Pinpoint the cell where the given text exists, returning its (X, Y) midpoint coordinate. 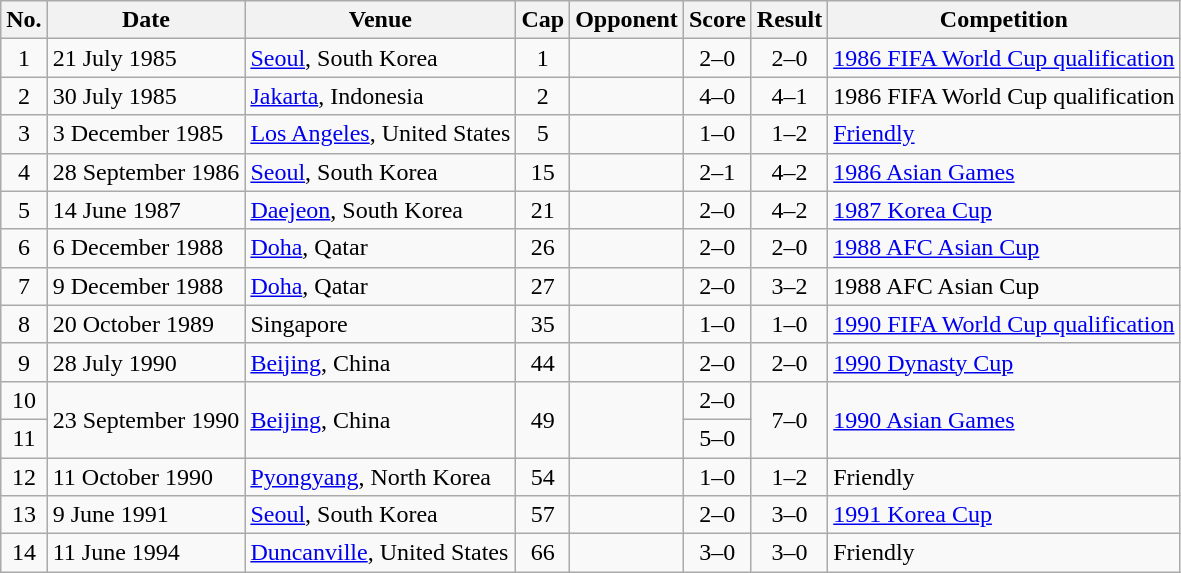
1990 FIFA World Cup qualification (1004, 324)
4–1 (789, 96)
1987 Korea Cup (1004, 210)
28 July 1990 (146, 362)
14 June 1987 (146, 210)
6 (24, 248)
6 December 1988 (146, 248)
66 (543, 553)
7 (24, 286)
2–1 (717, 172)
26 (543, 248)
Singapore (380, 324)
9 December 1988 (146, 286)
57 (543, 515)
9 (24, 362)
21 July 1985 (146, 58)
1990 Asian Games (1004, 419)
Score (717, 20)
5–0 (717, 438)
1986 Asian Games (1004, 172)
Pyongyang, North Korea (380, 477)
49 (543, 419)
14 (24, 553)
10 (24, 400)
20 October 1989 (146, 324)
Venue (380, 20)
Competition (1004, 20)
4 (24, 172)
No. (24, 20)
Opponent (627, 20)
28 September 1986 (146, 172)
3 (24, 134)
11 October 1990 (146, 477)
12 (24, 477)
11 June 1994 (146, 553)
Result (789, 20)
Duncanville, United States (380, 553)
23 September 1990 (146, 419)
15 (543, 172)
Jakarta, Indonesia (380, 96)
1990 Dynasty Cup (1004, 362)
7–0 (789, 419)
3–2 (789, 286)
44 (543, 362)
Daejeon, South Korea (380, 210)
4–0 (717, 96)
30 July 1985 (146, 96)
27 (543, 286)
35 (543, 324)
9 June 1991 (146, 515)
54 (543, 477)
Date (146, 20)
3 December 1985 (146, 134)
Los Angeles, United States (380, 134)
21 (543, 210)
13 (24, 515)
11 (24, 438)
8 (24, 324)
Cap (543, 20)
1991 Korea Cup (1004, 515)
